Determine the (X, Y) coordinate at the center of the cell enclosing the given text.  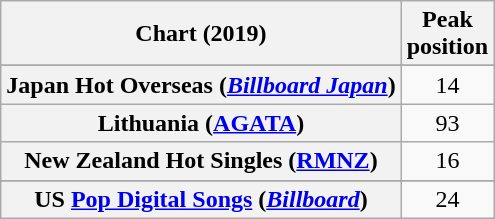
16 (447, 161)
93 (447, 123)
Chart (2019) (201, 34)
Japan Hot Overseas (Billboard Japan) (201, 85)
14 (447, 85)
Lithuania (AGATA) (201, 123)
24 (447, 199)
New Zealand Hot Singles (RMNZ) (201, 161)
US Pop Digital Songs (Billboard) (201, 199)
Peakposition (447, 34)
